Detect which cell encompasses the target text, then output its (x, y) center coordinate. 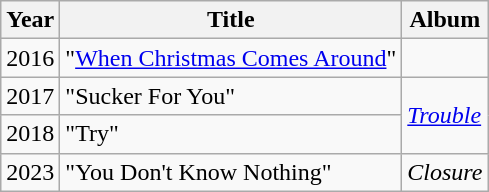
Year (30, 20)
2017 (30, 96)
2018 (30, 134)
"You Don't Know Nothing" (231, 172)
2016 (30, 58)
Album (445, 20)
"Try" (231, 134)
2023 (30, 172)
Closure (445, 172)
"When Christmas Comes Around" (231, 58)
Title (231, 20)
Trouble (445, 115)
"Sucker For You" (231, 96)
